Return [x, y] of the center of cell containing provided text 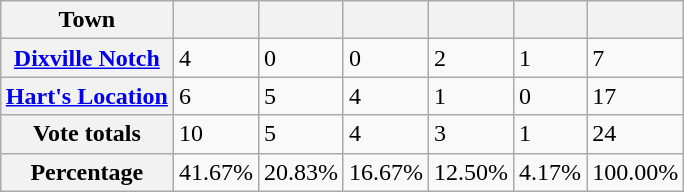
12.50% [472, 172]
24 [636, 134]
100.00% [636, 172]
17 [636, 96]
Town [86, 20]
4.17% [550, 172]
41.67% [216, 172]
20.83% [300, 172]
Vote totals [86, 134]
3 [472, 134]
Hart's Location [86, 96]
7 [636, 58]
6 [216, 96]
Dixville Notch [86, 58]
Percentage [86, 172]
10 [216, 134]
2 [472, 58]
16.67% [386, 172]
